Detect which cell encompasses the target text, then output its [X, Y] center coordinate. 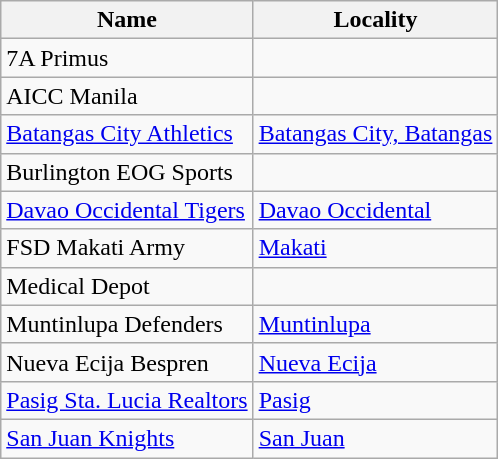
FSD Makati Army [127, 248]
Locality [376, 20]
Muntinlupa Defenders [127, 324]
Pasig Sta. Lucia Realtors [127, 400]
Davao Occidental [376, 210]
Batangas City Athletics [127, 134]
San Juan [376, 438]
San Juan Knights [127, 438]
Nueva Ecija Bespren [127, 362]
Name [127, 20]
Davao Occidental Tigers [127, 210]
Makati [376, 248]
Burlington EOG Sports [127, 172]
Batangas City, Batangas [376, 134]
AICC Manila [127, 96]
Medical Depot [127, 286]
7A Primus [127, 58]
Nueva Ecija [376, 362]
Pasig [376, 400]
Muntinlupa [376, 324]
